Identify which cell holds the provided text, then report its [X, Y] central coordinate. 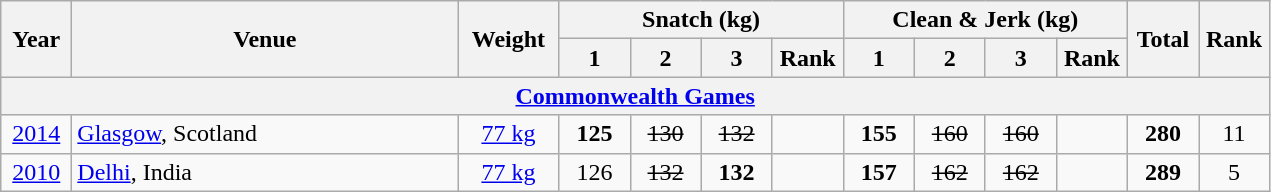
125 [594, 134]
157 [878, 172]
289 [1162, 172]
155 [878, 134]
Delhi, India [265, 172]
11 [1234, 134]
280 [1162, 134]
Glasgow, Scotland [265, 134]
5 [1234, 172]
126 [594, 172]
Weight [508, 39]
130 [666, 134]
Total [1162, 39]
Snatch (kg) [701, 20]
Year [36, 39]
Commonwealth Games [636, 96]
2010 [36, 172]
2014 [36, 134]
Clean & Jerk (kg) [985, 20]
Venue [265, 39]
